Extract the (X, Y) coordinate from the center of the cell holding the provided text.  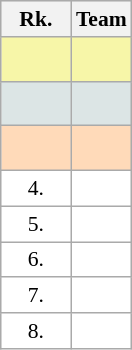
4. (36, 189)
8. (36, 331)
5. (36, 224)
7. (36, 296)
Rk. (36, 19)
Team (102, 19)
6. (36, 260)
